From the cell containing the given text, extract its center point as [X, Y] coordinate. 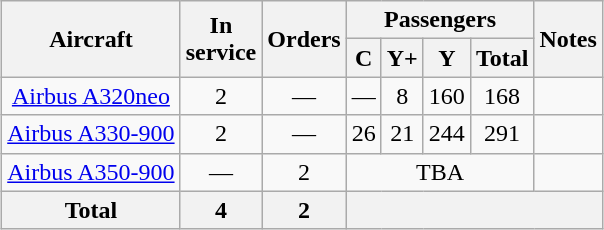
Inservice [221, 39]
21 [402, 134]
291 [502, 134]
26 [364, 134]
244 [446, 134]
Airbus A350-900 [91, 172]
160 [446, 96]
Passengers [440, 20]
Orders [304, 39]
Notes [568, 39]
Airbus A330-900 [91, 134]
4 [221, 210]
TBA [440, 172]
Y [446, 58]
Airbus A320neo [91, 96]
Aircraft [91, 39]
8 [402, 96]
C [364, 58]
Y+ [402, 58]
168 [502, 96]
